Find where the given text appears and provide that cell's center as (X, Y) coordinate. 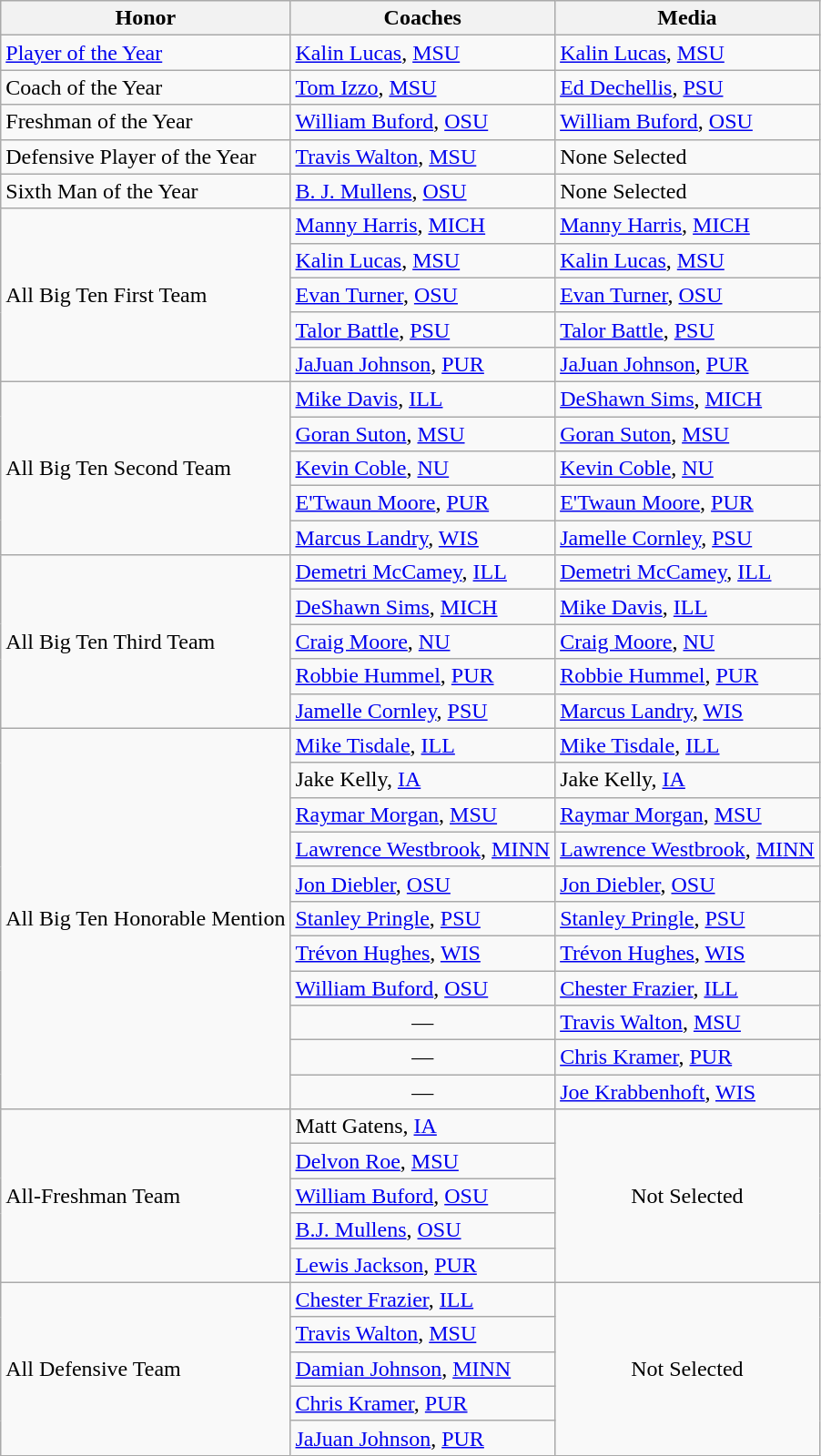
Freshman of the Year (146, 122)
B. J. Mullens, OSU (422, 191)
Lewis Jackson, PUR (422, 1265)
All-Freshman Team (146, 1196)
Joe Krabbenhoft, WIS (688, 1092)
Ed Dechellis, PSU (688, 87)
Delvon Roe, MSU (422, 1161)
Media (688, 18)
Defensive Player of the Year (146, 157)
All Defensive Team (146, 1369)
Coach of the Year (146, 87)
All Big Ten Honorable Mention (146, 919)
Tom Izzo, MSU (422, 87)
All Big Ten Second Team (146, 468)
Coaches (422, 18)
Player of the Year (146, 53)
B.J. Mullens, OSU (422, 1230)
Honor (146, 18)
Matt Gatens, IA (422, 1127)
All Big Ten First Team (146, 295)
Sixth Man of the Year (146, 191)
Damian Johnson, MINN (422, 1369)
All Big Ten Third Team (146, 642)
